Return [x, y] of the center of cell containing provided text 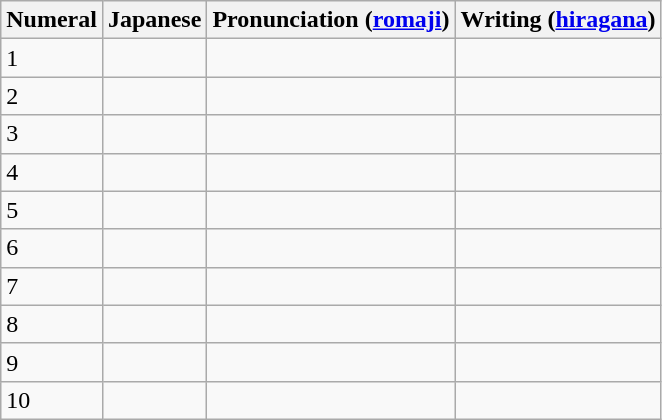
Numeral [52, 20]
7 [52, 286]
2 [52, 96]
Writing (hiragana) [558, 20]
3 [52, 134]
6 [52, 248]
10 [52, 400]
9 [52, 362]
Japanese [154, 20]
4 [52, 172]
Pronunciation (romaji) [331, 20]
8 [52, 324]
1 [52, 58]
5 [52, 210]
